Return (x, y) of the center of cell containing provided text 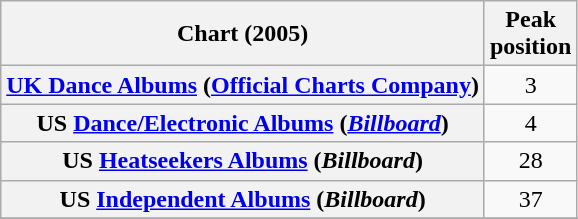
US Dance/Electronic Albums (Billboard) (243, 123)
UK Dance Albums (Official Charts Company) (243, 85)
US Heatseekers Albums (Billboard) (243, 161)
28 (530, 161)
37 (530, 199)
Peakposition (530, 34)
3 (530, 85)
Chart (2005) (243, 34)
4 (530, 123)
US Independent Albums (Billboard) (243, 199)
